Scan for the cell matching the given text and deliver its [x, y] coordinate at center. 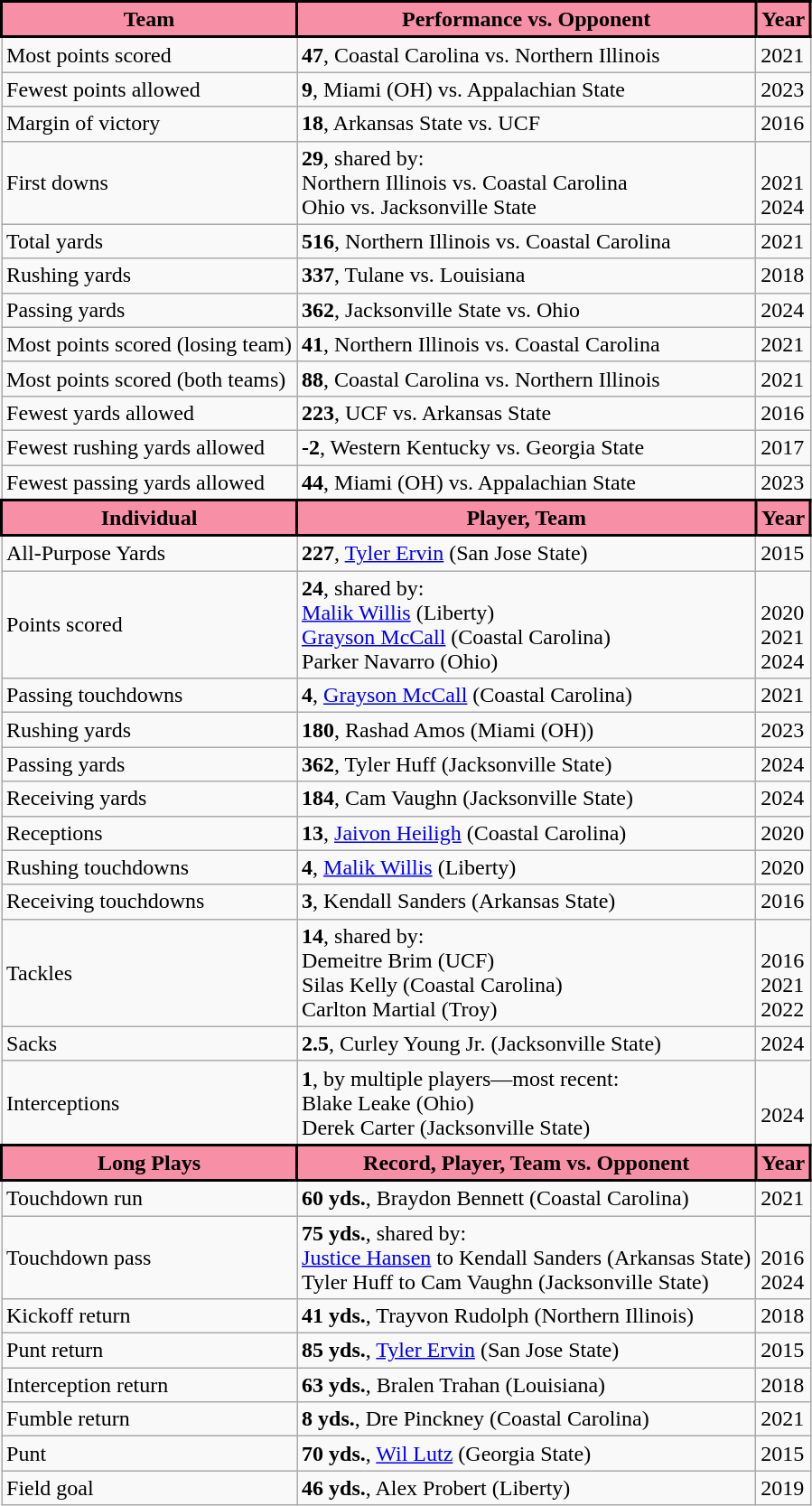
Passing touchdowns [150, 696]
Long Plays [150, 1163]
Kickoff return [150, 1316]
Receiving touchdowns [150, 902]
2017 [784, 447]
Player, Team [527, 518]
9, Miami (OH) vs. Appalachian State [527, 89]
63 yds., Bralen Trahan (Louisiana) [527, 1385]
46 yds., Alex Probert (Liberty) [527, 1488]
516, Northern Illinois vs. Coastal Carolina [527, 241]
201620212022 [784, 972]
13, Jaivon Heiligh (Coastal Carolina) [527, 833]
Most points scored (losing team) [150, 344]
3, Kendall Sanders (Arkansas State) [527, 902]
Individual [150, 518]
20212024 [784, 182]
Touchdown pass [150, 1258]
75 yds., shared by:Justice Hansen to Kendall Sanders (Arkansas State)Tyler Huff to Cam Vaughn (Jacksonville State) [527, 1258]
Fewest points allowed [150, 89]
1, by multiple players—most recent:Blake Leake (Ohio)Derek Carter (Jacksonville State) [527, 1102]
-2, Western Kentucky vs. Georgia State [527, 447]
2.5, Curley Young Jr. (Jacksonville State) [527, 1043]
Fumble return [150, 1419]
Touchdown run [150, 1198]
20162024 [784, 1258]
Total yards [150, 241]
24, shared by:Malik Willis (Liberty)Grayson McCall (Coastal Carolina)Parker Navarro (Ohio) [527, 625]
4, Malik Willis (Liberty) [527, 867]
4, Grayson McCall (Coastal Carolina) [527, 696]
Sacks [150, 1043]
Performance vs. Opponent [527, 20]
Punt [150, 1454]
202020212024 [784, 625]
Margin of victory [150, 124]
Receptions [150, 833]
14, shared by:Demeitre Brim (UCF)Silas Kelly (Coastal Carolina)Carlton Martial (Troy) [527, 972]
8 yds., Dre Pinckney (Coastal Carolina) [527, 1419]
Team [150, 20]
85 yds., Tyler Ervin (San Jose State) [527, 1351]
44, Miami (OH) vs. Appalachian State [527, 482]
Most points scored [150, 54]
Most points scored (both teams) [150, 379]
18, Arkansas State vs. UCF [527, 124]
Receiving yards [150, 799]
41 yds., Trayvon Rudolph (Northern Illinois) [527, 1316]
184, Cam Vaughn (Jacksonville State) [527, 799]
Tackles [150, 972]
Points scored [150, 625]
180, Rashad Amos (Miami (OH)) [527, 730]
Rushing touchdowns [150, 867]
41, Northern Illinois vs. Coastal Carolina [527, 344]
362, Jacksonville State vs. Ohio [527, 310]
Fewest yards allowed [150, 413]
60 yds., Braydon Bennett (Coastal Carolina) [527, 1198]
Interceptions [150, 1102]
88, Coastal Carolina vs. Northern Illinois [527, 379]
All-Purpose Yards [150, 553]
362, Tyler Huff (Jacksonville State) [527, 764]
227, Tyler Ervin (San Jose State) [527, 553]
Interception return [150, 1385]
Fewest passing yards allowed [150, 482]
70 yds., Wil Lutz (Georgia State) [527, 1454]
Record, Player, Team vs. Opponent [527, 1163]
Fewest rushing yards allowed [150, 447]
337, Tulane vs. Louisiana [527, 276]
First downs [150, 182]
223, UCF vs. Arkansas State [527, 413]
2019 [784, 1488]
Punt return [150, 1351]
Field goal [150, 1488]
47, Coastal Carolina vs. Northern Illinois [527, 54]
29, shared by:Northern Illinois vs. Coastal CarolinaOhio vs. Jacksonville State [527, 182]
